From the cell containing the given text, extract its center point as (x, y) coordinate. 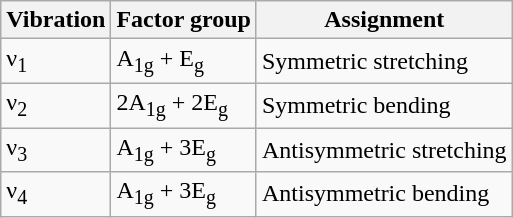
Antisymmetric bending (384, 194)
Vibration (56, 20)
A1g + Eg (184, 61)
ν1 (56, 61)
Symmetric bending (384, 105)
Symmetric stretching (384, 61)
Factor group (184, 20)
ν2 (56, 105)
ν4 (56, 194)
ν3 (56, 150)
Antisymmetric stretching (384, 150)
2A1g + 2Eg (184, 105)
Assignment (384, 20)
